Detect which cell encompasses the target text, then output its [X, Y] center coordinate. 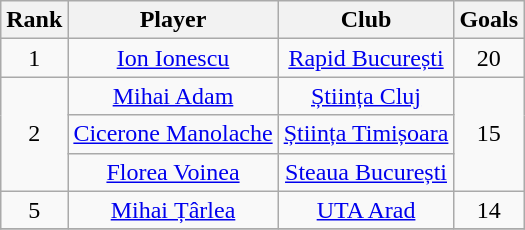
Știința Cluj [366, 96]
Rank [34, 20]
2 [34, 134]
Ion Ionescu [173, 58]
Player [173, 20]
Rapid București [366, 58]
20 [489, 58]
Club [366, 20]
14 [489, 210]
5 [34, 210]
Goals [489, 20]
Steaua București [366, 172]
Florea Voinea [173, 172]
Mihai Adam [173, 96]
Mihai Țârlea [173, 210]
1 [34, 58]
UTA Arad [366, 210]
Știința Timișoara [366, 134]
Cicerone Manolache [173, 134]
15 [489, 134]
